From the cell containing the given text, extract its center point as [x, y] coordinate. 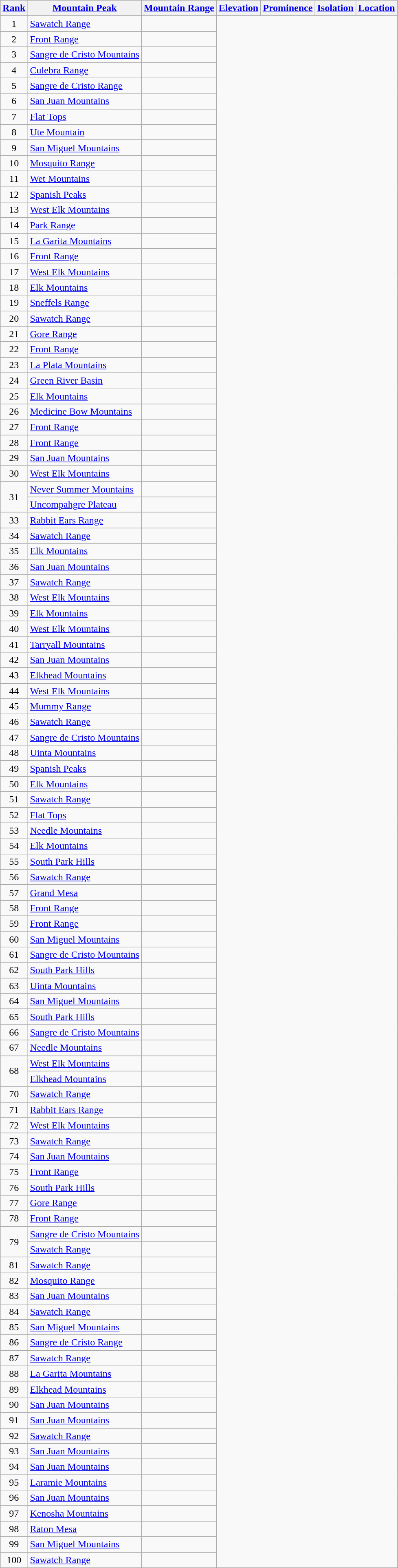
13 [14, 210]
Raton Mesa [85, 1529]
1 [14, 24]
40 [14, 629]
35 [14, 551]
81 [14, 1265]
36 [14, 567]
19 [14, 303]
75 [14, 1172]
43 [14, 675]
64 [14, 1001]
Isolation [335, 8]
67 [14, 1048]
46 [14, 722]
54 [14, 846]
La Plata Mountains [85, 365]
Grand Mesa [85, 892]
73 [14, 1141]
16 [14, 256]
45 [14, 707]
Uncompahgre Plateau [85, 505]
68 [14, 1071]
72 [14, 1125]
10 [14, 163]
65 [14, 1017]
Prominence [288, 8]
14 [14, 225]
24 [14, 380]
Ute Mountain [85, 132]
51 [14, 799]
56 [14, 877]
49 [14, 769]
34 [14, 536]
Mummy Range [85, 707]
53 [14, 830]
70 [14, 1094]
71 [14, 1110]
Green River Basin [85, 380]
63 [14, 986]
79 [14, 1242]
7 [14, 117]
Tarryall Mountains [85, 644]
Elevation [238, 8]
52 [14, 815]
20 [14, 318]
8 [14, 132]
57 [14, 892]
78 [14, 1219]
87 [14, 1358]
Park Range [85, 225]
90 [14, 1405]
96 [14, 1498]
Laramie Mountains [85, 1482]
17 [14, 272]
76 [14, 1188]
50 [14, 784]
39 [14, 613]
Wet Mountains [85, 179]
60 [14, 939]
92 [14, 1435]
95 [14, 1482]
47 [14, 738]
59 [14, 923]
Medicine Bow Mountains [85, 411]
22 [14, 349]
66 [14, 1032]
23 [14, 365]
74 [14, 1156]
29 [14, 458]
83 [14, 1296]
18 [14, 287]
84 [14, 1312]
28 [14, 442]
Never Summer Mountains [85, 489]
48 [14, 753]
99 [14, 1544]
44 [14, 691]
62 [14, 970]
98 [14, 1529]
82 [14, 1281]
Mountain Peak [85, 8]
Rank [14, 8]
86 [14, 1343]
Location [376, 8]
21 [14, 334]
93 [14, 1451]
25 [14, 396]
3 [14, 55]
100 [14, 1560]
37 [14, 582]
12 [14, 194]
85 [14, 1327]
Kenosha Mountains [85, 1513]
41 [14, 644]
38 [14, 598]
91 [14, 1420]
31 [14, 497]
89 [14, 1389]
55 [14, 861]
Mountain Range [179, 8]
30 [14, 474]
15 [14, 241]
58 [14, 908]
Culebra Range [85, 70]
26 [14, 411]
33 [14, 520]
94 [14, 1467]
42 [14, 660]
88 [14, 1374]
9 [14, 148]
2 [14, 39]
77 [14, 1203]
6 [14, 101]
61 [14, 955]
27 [14, 427]
11 [14, 179]
Sneffels Range [85, 303]
5 [14, 86]
4 [14, 70]
97 [14, 1513]
